Locate the cell with the specified text and output its (X, Y) center coordinate. 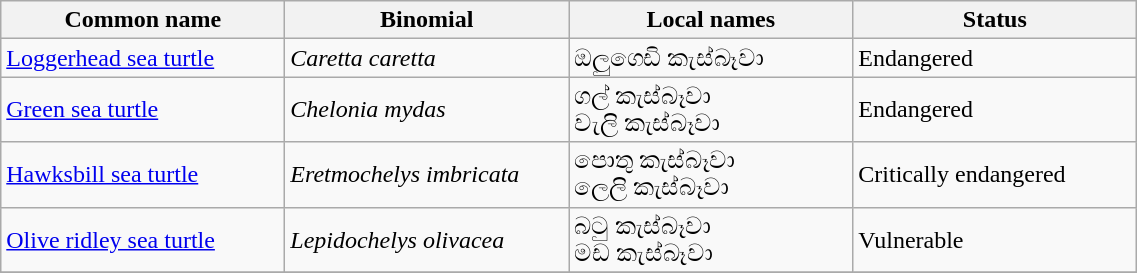
Critically endangered (995, 174)
Lepidochelys olivacea (427, 240)
Common name (143, 20)
Status (995, 20)
Vulnerable (995, 240)
Chelonia mydas (427, 110)
Local names (711, 20)
බටු කැස්බෑවා මඩ කැස්බෑවා (711, 240)
Caretta caretta (427, 58)
ගල් කැස්බෑවා වැලි කැස්බෑවා (711, 110)
Green sea turtle (143, 110)
Olive ridley sea turtle (143, 240)
Loggerhead sea turtle (143, 58)
Eretmochelys imbricata (427, 174)
පොතු කැස්බෑවා ලෙලි කැස්බෑවා (711, 174)
Hawksbill sea turtle (143, 174)
ඔලුගෙඩි කැස්බෑවා (711, 58)
Binomial (427, 20)
